Identify which cell holds the provided text, then report its [X, Y] central coordinate. 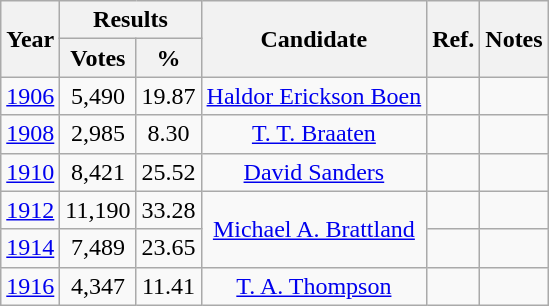
1914 [30, 248]
1906 [30, 96]
2,985 [98, 134]
T. A. Thompson [314, 286]
25.52 [168, 172]
Haldor Erickson Boen [314, 96]
1910 [30, 172]
1912 [30, 210]
11,190 [98, 210]
8,421 [98, 172]
19.87 [168, 96]
4,347 [98, 286]
1908 [30, 134]
33.28 [168, 210]
5,490 [98, 96]
Ref. [454, 39]
Results [130, 20]
11.41 [168, 286]
8.30 [168, 134]
Candidate [314, 39]
23.65 [168, 248]
T. T. Braaten [314, 134]
1916 [30, 286]
7,489 [98, 248]
Notes [514, 39]
Votes [98, 58]
Year [30, 39]
% [168, 58]
Michael A. Brattland [314, 229]
David Sanders [314, 172]
